Determine the [X, Y] coordinate at the center of the cell enclosing the given text.  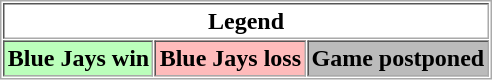
Legend [246, 21]
Game postponed [398, 58]
Blue Jays win [78, 58]
Blue Jays loss [230, 58]
